Search for the cell housing the specified text and yield its (X, Y) center coordinate. 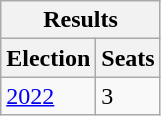
Seats (128, 58)
2022 (48, 96)
Results (80, 20)
3 (128, 96)
Election (48, 58)
